Detect which cell encompasses the target text, then output its (X, Y) center coordinate. 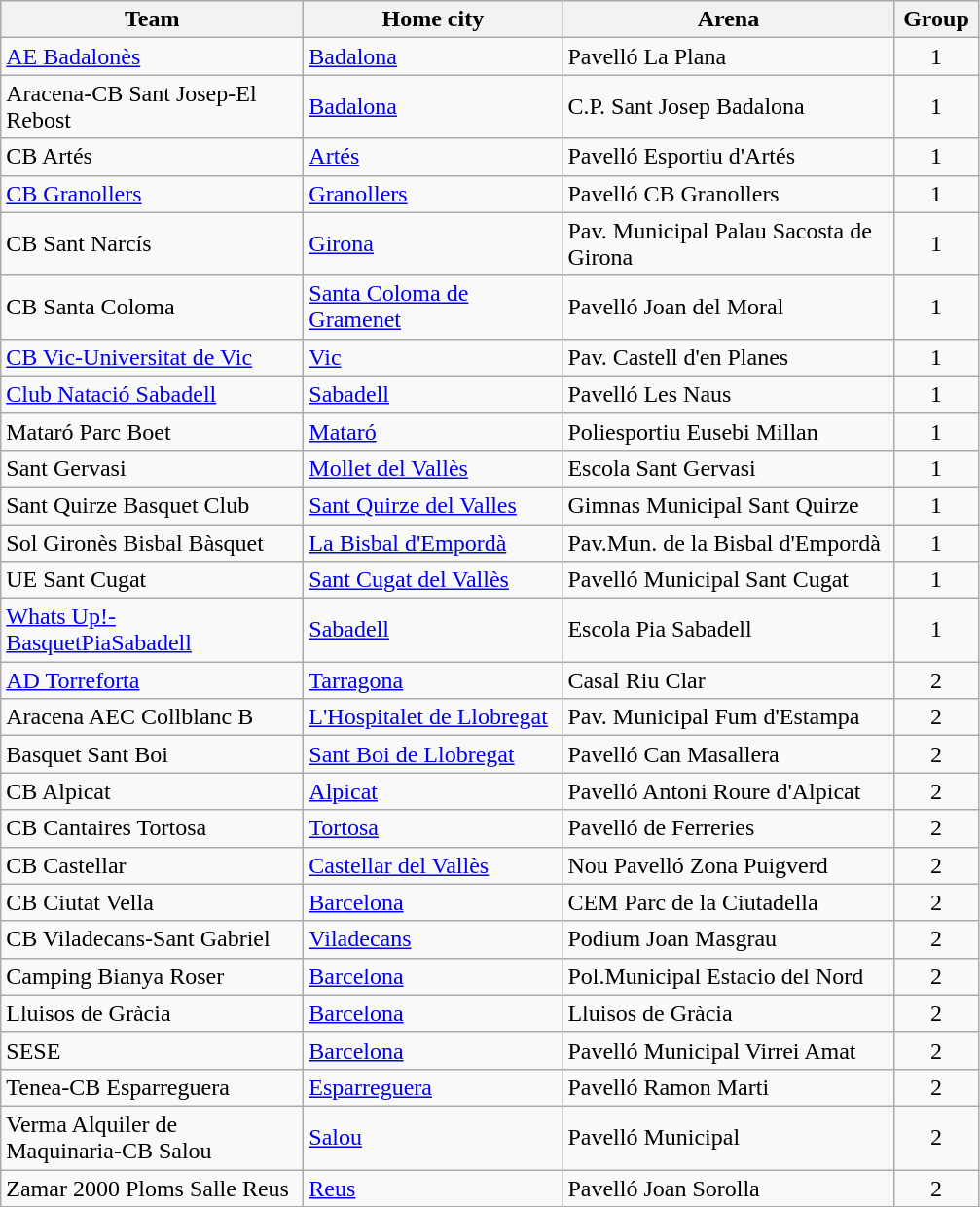
Castellar del Vallès (433, 865)
UE Sant Cugat (152, 580)
CB Vic-Universitat de Vic (152, 357)
Arena (728, 19)
Home city (433, 19)
Tarragona (433, 680)
Artés (433, 157)
Granollers (433, 194)
Sant Boi de Llobregat (433, 754)
Basquet Sant Boi (152, 754)
Pavelló Les Naus (728, 394)
Club Natació Sabadell (152, 394)
Aracena-CB Sant Josep-El Rebost (152, 107)
AE Badalonès (152, 56)
CB Ciutat Vella (152, 902)
Group (936, 19)
Pav.Mun. de la Bisbal d'Empordà (728, 542)
Pavelló Municipal Sant Cugat (728, 580)
CB Castellar (152, 865)
Whats Up!-BasquetPiaSabadell (152, 631)
Camping Bianya Roser (152, 976)
C.P. Sant Josep Badalona (728, 107)
Verma Alquiler de Maquinaria-CB Salou (152, 1137)
Pavelló Joan del Moral (728, 308)
Reus (433, 1189)
Mollet del Vallès (433, 468)
Pavelló Municipal Virrei Amat (728, 1050)
Pav. Castell d'en Planes (728, 357)
Poliesportiu Eusebi Millan (728, 431)
CB Alpicat (152, 791)
Salou (433, 1137)
Tenea-CB Esparreguera (152, 1087)
Sant Quirze Basquet Club (152, 505)
Pavelló de Ferreries (728, 828)
Tortosa (433, 828)
Pavelló La Plana (728, 56)
Aracena AEC Collblanc B (152, 717)
SESE (152, 1050)
Viladecans (433, 939)
CEM Parc de la Ciutadella (728, 902)
CB Cantaires Tortosa (152, 828)
Pavelló Esportiu d'Artés (728, 157)
Pav. Municipal Palau Sacosta de Girona (728, 243)
CB Viladecans-Sant Gabriel (152, 939)
Team (152, 19)
CB Granollers (152, 194)
Girona (433, 243)
La Bisbal d'Empordà (433, 542)
Mataró Parc Boet (152, 431)
Casal Riu Clar (728, 680)
L'Hospitalet de Llobregat (433, 717)
Pavelló Antoni Roure d'Alpicat (728, 791)
Pavelló CB Granollers (728, 194)
Pav. Municipal Fum d'Estampa (728, 717)
AD Torreforta (152, 680)
Pavelló Joan Sorolla (728, 1189)
Gimnas Municipal Sant Quirze (728, 505)
Nou Pavelló Zona Puigverd (728, 865)
CB Artés (152, 157)
Escola Pia Sabadell (728, 631)
Pavelló Can Masallera (728, 754)
CB Santa Coloma (152, 308)
Santa Coloma de Gramenet (433, 308)
Vic (433, 357)
Pavelló Ramon Marti (728, 1087)
Pavelló Municipal (728, 1137)
CB Sant Narcís (152, 243)
Mataró (433, 431)
Sant Quirze del Valles (433, 505)
Escola Sant Gervasi (728, 468)
Sol Gironès Bisbal Bàsquet (152, 542)
Zamar 2000 Ploms Salle Reus (152, 1189)
Sant Gervasi (152, 468)
Alpicat (433, 791)
Sant Cugat del Vallès (433, 580)
Esparreguera (433, 1087)
Pol.Municipal Estacio del Nord (728, 976)
Podium Joan Masgrau (728, 939)
